Detect which cell encompasses the target text, then output its (X, Y) center coordinate. 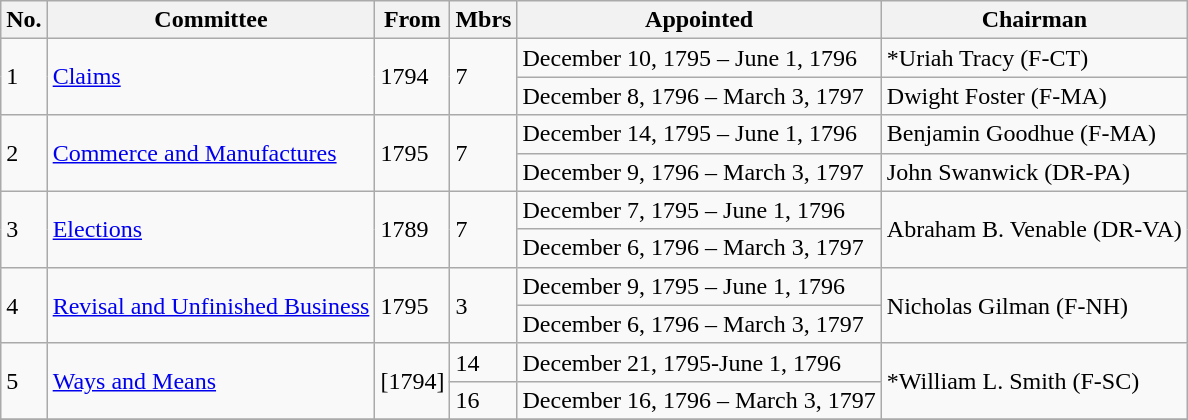
Benjamin Goodhue (F-MA) (1034, 134)
Abraham B. Venable (DR-VA) (1034, 229)
December 10, 1795 – June 1, 1796 (699, 58)
Mbrs (484, 20)
1 (24, 77)
From (412, 20)
Ways and Means (211, 381)
Claims (211, 77)
Dwight Foster (F-MA) (1034, 96)
Nicholas Gilman (F-NH) (1034, 305)
December 21, 1795-June 1, 1796 (699, 362)
December 8, 1796 – March 3, 1797 (699, 96)
1789 (412, 229)
December 9, 1795 – June 1, 1796 (699, 286)
2 (24, 153)
4 (24, 305)
Commerce and Manufactures (211, 153)
Appointed (699, 20)
Committee (211, 20)
1794 (412, 77)
14 (484, 362)
Chairman (1034, 20)
[1794] (412, 381)
*William L. Smith (F-SC) (1034, 381)
December 14, 1795 – June 1, 1796 (699, 134)
December 7, 1795 – June 1, 1796 (699, 210)
*Uriah Tracy (F-CT) (1034, 58)
Revisal and Unfinished Business (211, 305)
5 (24, 381)
No. (24, 20)
John Swanwick (DR-PA) (1034, 172)
16 (484, 400)
Elections (211, 229)
December 16, 1796 – March 3, 1797 (699, 400)
December 9, 1796 – March 3, 1797 (699, 172)
